Search for the cell housing the specified text and yield its (X, Y) center coordinate. 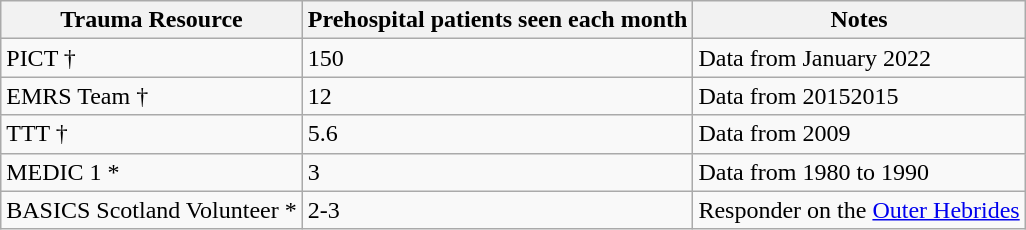
Responder on the Outer Hebrides (859, 210)
Data from January 2022 (859, 58)
Data from 20152015 (859, 96)
PICT † (152, 58)
5.6 (498, 134)
Notes (859, 20)
Data from 2009 (859, 134)
MEDIC 1 * (152, 172)
150 (498, 58)
BASICS Scotland Volunteer * (152, 210)
Trauma Resource (152, 20)
EMRS Team † (152, 96)
2-3 (498, 210)
12 (498, 96)
TTT † (152, 134)
3 (498, 172)
Data from 1980 to 1990 (859, 172)
Prehospital patients seen each month (498, 20)
